Provide the [x, y] coordinate of the cell's center where the given text is located.  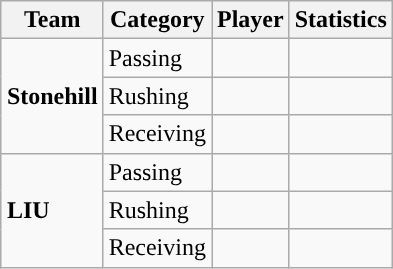
Statistics [340, 20]
Stonehill [52, 96]
Player [251, 20]
Team [52, 20]
Category [157, 20]
LIU [52, 210]
